Find where the given text appears and provide that cell's center as [x, y] coordinate. 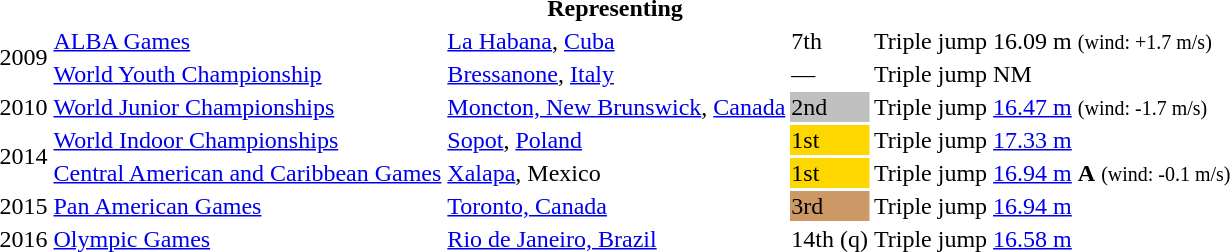
— [830, 74]
Toronto, Canada [616, 206]
Xalapa, Mexico [616, 173]
Moncton, New Brunswick, Canada [616, 107]
Central American and Caribbean Games [248, 173]
World Youth Championship [248, 74]
7th [830, 41]
Sopot, Poland [616, 140]
World Junior Championships [248, 107]
3rd [830, 206]
Bressanone, Italy [616, 74]
ALBA Games [248, 41]
World Indoor Championships [248, 140]
2nd [830, 107]
La Habana, Cuba [616, 41]
Pan American Games [248, 206]
